From the cell containing the given text, extract its center point as (X, Y) coordinate. 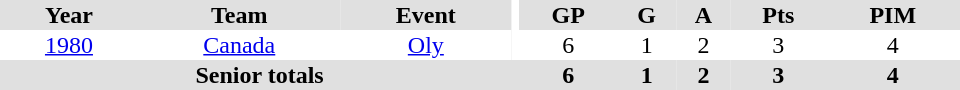
1980 (69, 45)
Year (69, 15)
Pts (778, 15)
Canada (240, 45)
GP (568, 15)
PIM (893, 15)
Senior totals (260, 75)
A (704, 15)
Event (426, 15)
G (646, 15)
Team (240, 15)
Oly (426, 45)
